Provide the (x, y) coordinate of the cell's center where the given text is located.  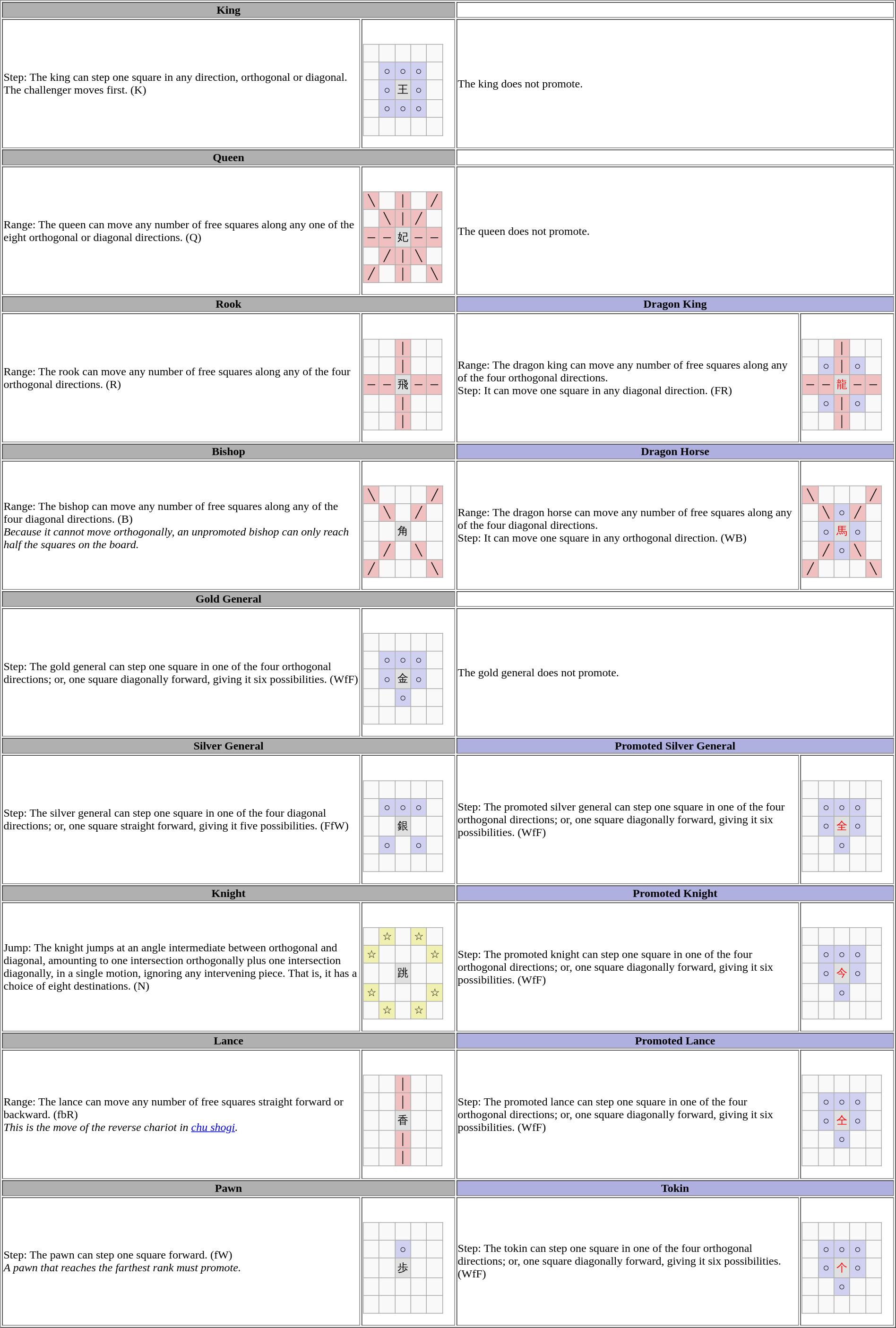
歩 (403, 1268)
角 (403, 532)
金 (403, 679)
Dragon Horse (675, 452)
╲ ╱ ╲ ╱ 角 ╱ ╲ ╱ ╲ (408, 526)
Range: The lance can move any number of free squares straight forward or backward. (fbR)This is the move of the reverse chariot in chu shogi. (181, 1114)
Promoted Lance (675, 1041)
The king does not promote. (675, 83)
个 (842, 1268)
馬 (842, 532)
全 (842, 826)
Rook (228, 304)
Silver General (228, 746)
Step: The king can step one square in any direction, orthogonal or diagonal. The challenger moves first. (K) (181, 83)
○ ○ ○ ○ 全 ○ ○ (847, 819)
Gold General (228, 599)
香 (403, 1121)
妃 (403, 237)
飛 (403, 384)
龍 (842, 384)
│ │ ─ ─ 飛 ─ ─ │ │ (408, 378)
○ ○ ○ ○ 仝 ○ ○ (847, 1114)
Queen (228, 157)
○ ○ ○ ○ 个 ○ ○ (847, 1262)
The queen does not promote. (675, 231)
│ ○ │ ○ ─ ─ 龍 ─ ─ ○ │ ○ │ (847, 378)
Knight (228, 893)
Dragon King (675, 304)
Pawn (228, 1188)
Lance (228, 1041)
The gold general does not promote. (675, 673)
○ 歩 (408, 1262)
王 (403, 90)
Range: The queen can move any number of free squares along any one of the eight orthogonal or diagonal directions. (Q) (181, 231)
Step: The pawn can step one square forward. (fW)A pawn that reaches the farthest rank must promote. (181, 1262)
跳 (403, 973)
King (228, 9)
╲ │ ╱ ╲ │ ╱ ─ ─ 妃 ─ ─ ╱ │ ╲ ╱ │ ╲ (408, 231)
今 (842, 973)
Promoted Silver General (675, 746)
╲ ╱ ╲ ○ ╱ ○ 馬 ○ ╱ ○ ╲ ╱ ╲ (847, 526)
Step: The tokin can step one square in one of the four orthogonal directions; or, one square diagonally forward, giving it six possibilities. (WfF) (628, 1262)
Range: The rook can move any number of free squares along any of the four orthogonal directions. (R) (181, 378)
○ ○ ○ ○ 金 ○ ○ (408, 673)
Promoted Knight (675, 893)
仝 (842, 1121)
Tokin (675, 1188)
○ ○ ○ ○ 今 ○ ○ (847, 967)
Bishop (228, 452)
○ ○ ○ ○ 王 ○ ○ ○ ○ (408, 83)
○ ○ ○ 銀 ○ ○ (408, 819)
☆ ☆ ☆ ☆ 跳 ☆ ☆ ☆ ☆ (408, 967)
銀 (403, 826)
│ │ 香 │ │ (408, 1114)
